Provide the (X, Y) coordinate of the cell's center where the given text is located.  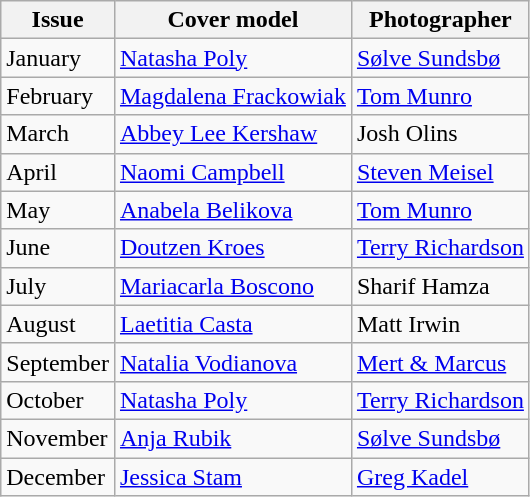
July (58, 286)
February (58, 96)
November (58, 438)
Steven Meisel (440, 172)
April (58, 172)
Mert & Marcus (440, 362)
Doutzen Kroes (232, 248)
Anja Rubik (232, 438)
August (58, 324)
June (58, 248)
Photographer (440, 20)
Matt Irwin (440, 324)
Anabela Belikova (232, 210)
Josh Olins (440, 134)
Magdalena Frackowiak (232, 96)
March (58, 134)
January (58, 58)
Natalia Vodianova (232, 362)
Greg Kadel (440, 477)
Issue (58, 20)
Jessica Stam (232, 477)
Abbey Lee Kershaw (232, 134)
May (58, 210)
October (58, 400)
Naomi Campbell (232, 172)
Cover model (232, 20)
September (58, 362)
Mariacarla Boscono (232, 286)
Sharif Hamza (440, 286)
December (58, 477)
Laetitia Casta (232, 324)
